Capture the cell that displays the provided text and extract its (X, Y) central coordinate. 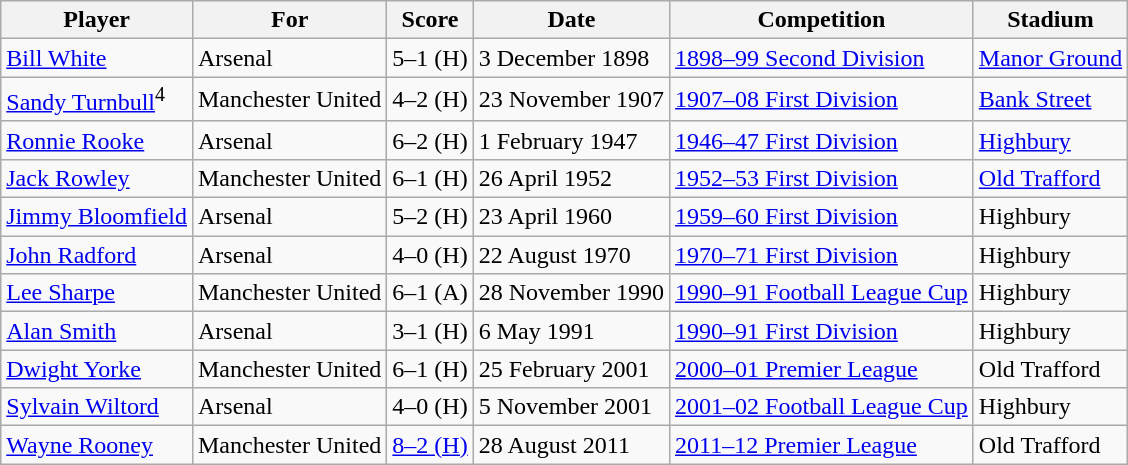
28 August 2011 (571, 445)
5–2 (H) (430, 217)
1907–08 First Division (822, 100)
22 August 1970 (571, 255)
Dwight Yorke (97, 369)
6–1 (A) (430, 293)
Bank Street (1050, 100)
Manor Ground (1050, 58)
28 November 1990 (571, 293)
Bill White (97, 58)
1 February 1947 (571, 140)
8–2 (H) (430, 445)
1990–91 First Division (822, 331)
Jimmy Bloomfield (97, 217)
1970–71 First Division (822, 255)
Alan Smith (97, 331)
Jack Rowley (97, 178)
1990–91 Football League Cup (822, 293)
3–1 (H) (430, 331)
23 November 1907 (571, 100)
2001–02 Football League Cup (822, 407)
Player (97, 20)
25 February 2001 (571, 369)
6–2 (H) (430, 140)
1898–99 Second Division (822, 58)
Stadium (1050, 20)
1952–53 First Division (822, 178)
4–2 (H) (430, 100)
6 May 1991 (571, 331)
1959–60 First Division (822, 217)
Wayne Rooney (97, 445)
5–1 (H) (430, 58)
John Radford (97, 255)
1946–47 First Division (822, 140)
Lee Sharpe (97, 293)
Date (571, 20)
Competition (822, 20)
For (289, 20)
2000–01 Premier League (822, 369)
2011–12 Premier League (822, 445)
Sandy Turnbull4 (97, 100)
23 April 1960 (571, 217)
Sylvain Wiltord (97, 407)
5 November 2001 (571, 407)
Ronnie Rooke (97, 140)
Score (430, 20)
3 December 1898 (571, 58)
26 April 1952 (571, 178)
